Return [X, Y] of the center of cell containing provided text 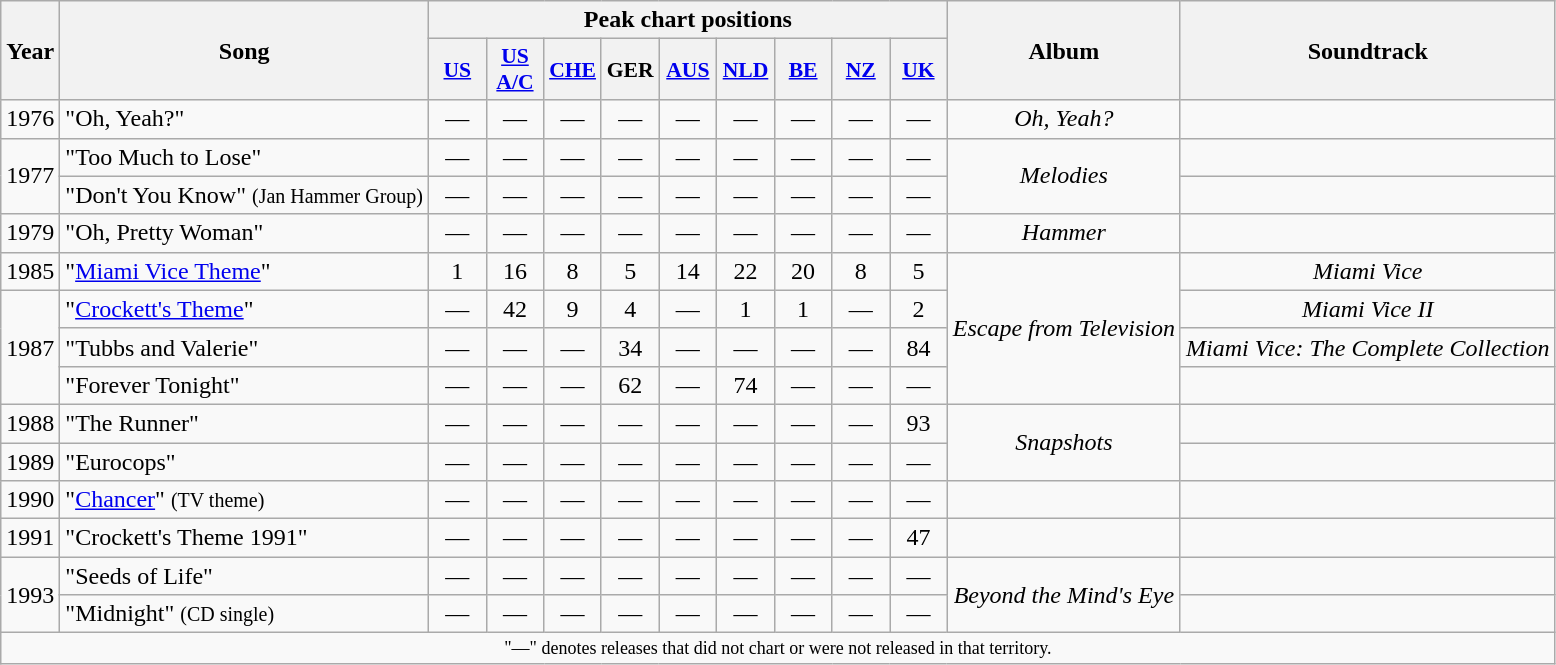
"—" denotes releases that did not chart or were not released in that territory. [778, 648]
1979 [30, 233]
93 [919, 423]
1985 [30, 271]
"Chancer" (TV theme) [244, 500]
Year [30, 50]
14 [688, 271]
Melodies [1064, 176]
"Eurocops" [244, 461]
4 [630, 309]
1989 [30, 461]
Snapshots [1064, 442]
1993 [30, 595]
BE [803, 70]
"Seeds of Life" [244, 576]
"Miami Vice Theme" [244, 271]
CHE [573, 70]
Soundtrack [1368, 50]
84 [919, 347]
US A/C [515, 70]
"The Runner" [244, 423]
"Forever Tonight" [244, 385]
Album [1064, 50]
1991 [30, 538]
74 [746, 385]
"Don't You Know" (Jan Hammer Group) [244, 195]
NZ [861, 70]
Song [244, 50]
Miami Vice II [1368, 309]
Peak chart positions [688, 20]
20 [803, 271]
9 [573, 309]
1988 [30, 423]
22 [746, 271]
"Tubbs and Valerie" [244, 347]
AUS [688, 70]
GER [630, 70]
Beyond the Mind's Eye [1064, 595]
Oh, Yeah? [1064, 119]
"Midnight" (CD single) [244, 614]
"Crockett's Theme" [244, 309]
Escape from Television [1064, 328]
2 [919, 309]
16 [515, 271]
"Crockett's Theme 1991" [244, 538]
34 [630, 347]
1990 [30, 500]
47 [919, 538]
Hammer [1064, 233]
"Oh, Yeah?" [244, 119]
62 [630, 385]
Miami Vice: The Complete Collection [1368, 347]
NLD [746, 70]
Miami Vice [1368, 271]
1987 [30, 347]
"Oh, Pretty Woman" [244, 233]
1976 [30, 119]
42 [515, 309]
1977 [30, 176]
"Too Much to Lose" [244, 157]
UK [919, 70]
US [458, 70]
